Locate the cell with the specified text and output its [X, Y] center coordinate. 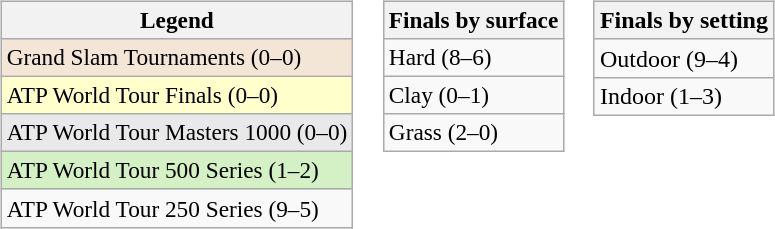
Indoor (1–3) [684, 96]
Finals by setting [684, 20]
Finals by surface [473, 20]
Outdoor (9–4) [684, 58]
Grass (2–0) [473, 133]
Clay (0–1) [473, 95]
Legend [176, 20]
ATP World Tour Finals (0–0) [176, 95]
ATP World Tour 500 Series (1–2) [176, 171]
Grand Slam Tournaments (0–0) [176, 57]
ATP World Tour 250 Series (9–5) [176, 208]
ATP World Tour Masters 1000 (0–0) [176, 133]
Hard (8–6) [473, 57]
